From the cell containing the given text, extract its center point as [x, y] coordinate. 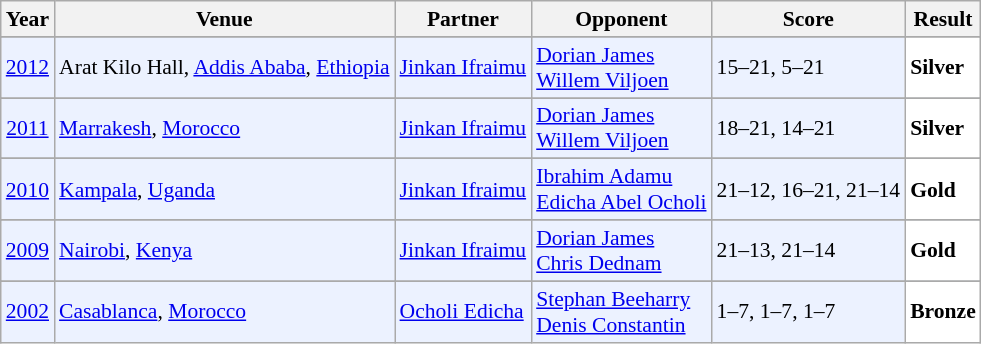
21–13, 21–14 [809, 250]
Partner [464, 19]
Result [943, 19]
Opponent [621, 19]
Casablanca, Morocco [224, 312]
Arat Kilo Hall, Addis Ababa, Ethiopia [224, 68]
15–21, 5–21 [809, 68]
Ibrahim Adamu Edicha Abel Ocholi [621, 190]
2009 [28, 250]
Stephan Beeharry Denis Constantin [621, 312]
Venue [224, 19]
Year [28, 19]
2011 [28, 128]
Marrakesh, Morocco [224, 128]
Kampala, Uganda [224, 190]
2012 [28, 68]
Dorian James Chris Dednam [621, 250]
2002 [28, 312]
Score [809, 19]
1–7, 1–7, 1–7 [809, 312]
Nairobi, Kenya [224, 250]
21–12, 16–21, 21–14 [809, 190]
Bronze [943, 312]
Ocholi Edicha [464, 312]
2010 [28, 190]
18–21, 14–21 [809, 128]
